Identify which cell holds the provided text, then report its (X, Y) central coordinate. 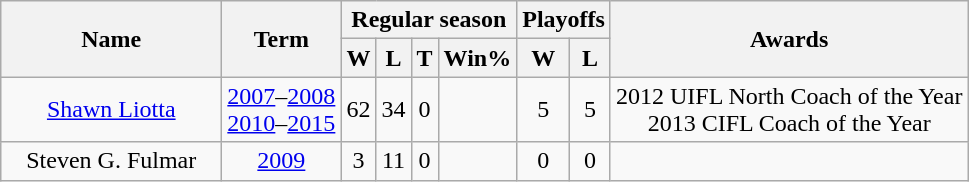
3 (358, 161)
2012 UIFL North Coach of the Year2013 CIFL Coach of the Year (788, 110)
Awards (788, 39)
2007–20082010–2015 (282, 110)
62 (358, 110)
Regular season (429, 20)
Term (282, 39)
Playoffs (564, 20)
11 (394, 161)
34 (394, 110)
Win% (478, 58)
T (424, 58)
Name (112, 39)
2009 (282, 161)
Shawn Liotta (112, 110)
Steven G. Fulmar (112, 161)
